Extract the [x, y] coordinate from the center of the cell holding the provided text.  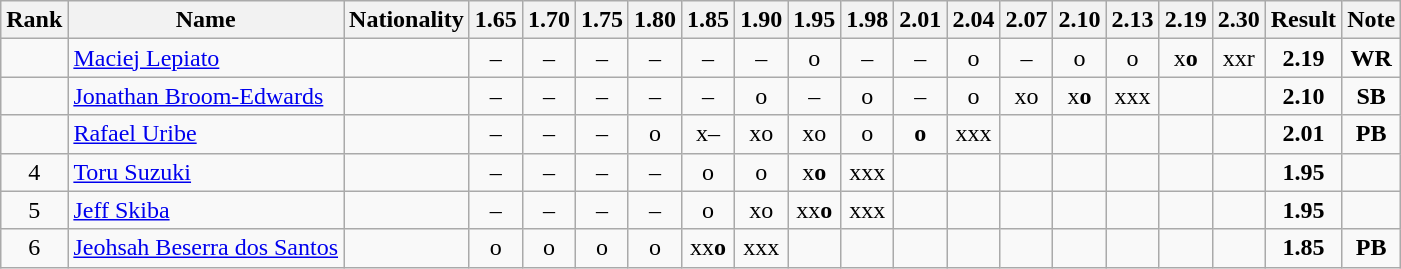
Name [206, 20]
1.90 [762, 20]
4 [34, 172]
6 [34, 248]
Rank [34, 20]
Nationality [407, 20]
1.80 [654, 20]
1.75 [602, 20]
Jonathan Broom-Edwards [206, 96]
1.70 [548, 20]
x– [708, 134]
Jeohsah Beserra dos Santos [206, 248]
Jeff Skiba [206, 210]
Result [1303, 20]
2.07 [1026, 20]
Note [1372, 20]
Toru Suzuki [206, 172]
5 [34, 210]
WR [1372, 58]
Rafael Uribe [206, 134]
1.98 [868, 20]
SB [1372, 96]
2.30 [1238, 20]
Maciej Lepiato [206, 58]
xxr [1238, 58]
1.65 [496, 20]
2.13 [1132, 20]
2.04 [974, 20]
